Find where the given text appears and provide that cell's center as (X, Y) coordinate. 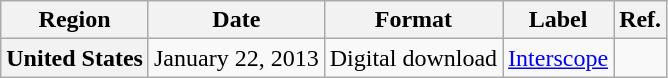
Date (236, 20)
United States (75, 58)
Ref. (640, 20)
Interscope (558, 58)
Region (75, 20)
Digital download (413, 58)
Label (558, 20)
Format (413, 20)
January 22, 2013 (236, 58)
